Capture the cell that displays the provided text and extract its [X, Y] central coordinate. 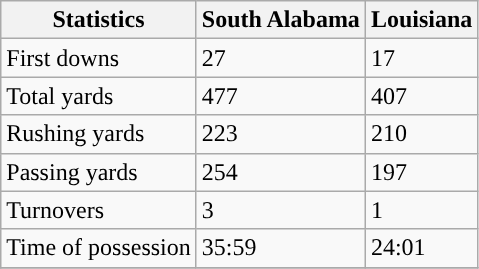
407 [421, 96]
Time of possession [99, 248]
197 [421, 172]
South Alabama [280, 20]
254 [280, 172]
Total yards [99, 96]
First downs [99, 58]
27 [280, 58]
Turnovers [99, 210]
223 [280, 134]
24:01 [421, 248]
Passing yards [99, 172]
17 [421, 58]
477 [280, 96]
3 [280, 210]
Louisiana [421, 20]
210 [421, 134]
Statistics [99, 20]
Rushing yards [99, 134]
35:59 [280, 248]
1 [421, 210]
